From the cell containing the given text, extract its center point as (x, y) coordinate. 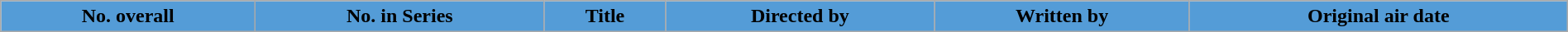
Original air date (1378, 16)
No. in Series (400, 16)
Directed by (801, 16)
Written by (1062, 16)
Title (605, 16)
No. overall (128, 16)
